Output the (x, y) coordinate of the center of the cell containing the given text.  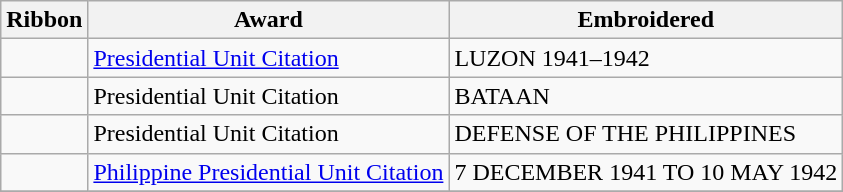
BATAAN (646, 96)
Award (268, 20)
7 DECEMBER 1941 TO 10 MAY 1942 (646, 172)
Philippine Presidential Unit Citation (268, 172)
LUZON 1941–1942 (646, 58)
DEFENSE OF THE PHILIPPINES (646, 134)
Embroidered (646, 20)
Ribbon (44, 20)
